Pinpoint the cell where the given text exists, returning its (x, y) midpoint coordinate. 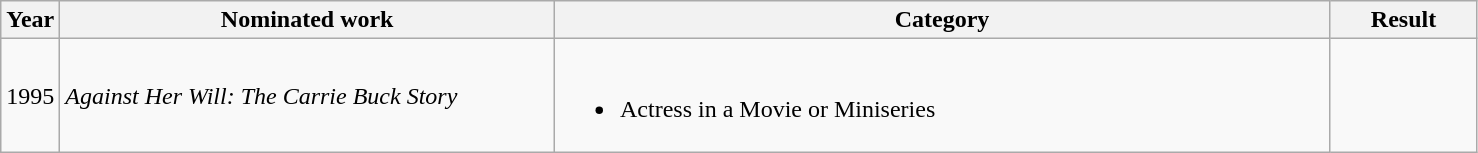
1995 (30, 96)
Against Her Will: The Carrie Buck Story (308, 96)
Nominated work (308, 20)
Category (942, 20)
Year (30, 20)
Actress in a Movie or Miniseries (942, 96)
Result (1404, 20)
